Scan for the cell matching the given text and deliver its [x, y] coordinate at center. 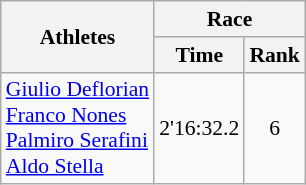
Athletes [78, 36]
Time [199, 55]
Race [230, 19]
Giulio DeflorianFranco NonesPalmiro SerafiniAldo Stella [78, 128]
6 [274, 128]
2'16:32.2 [199, 128]
Rank [274, 55]
